Capture the cell that displays the provided text and extract its [X, Y] central coordinate. 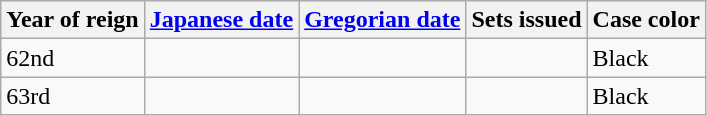
Japanese date [221, 20]
Year of reign [72, 20]
Case color [646, 20]
62nd [72, 58]
63rd [72, 96]
Sets issued [526, 20]
Gregorian date [382, 20]
